Locate the cell with the specified text and output its [X, Y] center coordinate. 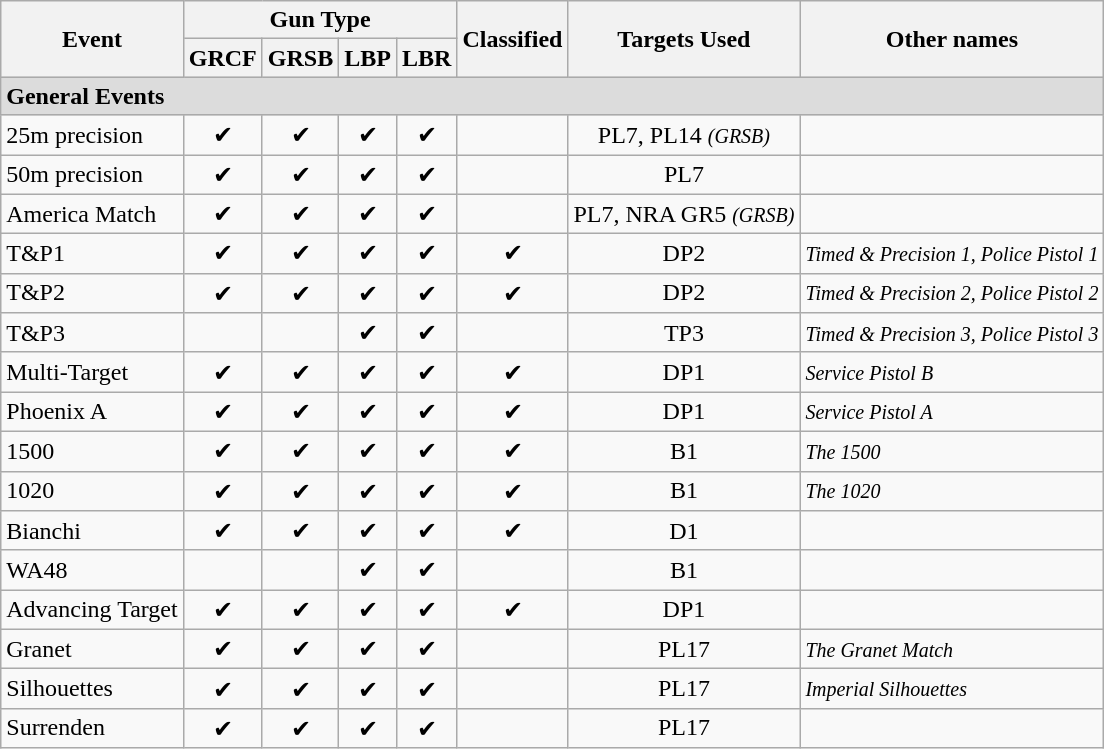
Event [92, 39]
TP3 [684, 333]
Imperial Silhouettes [952, 689]
T&P2 [92, 293]
PL7 [684, 174]
Advancing Target [92, 610]
The 1500 [952, 451]
Timed & Precision 1, Police Pistol 1 [952, 254]
1500 [92, 451]
LBR [426, 58]
GRCF [222, 58]
The 1020 [952, 491]
Gun Type [320, 20]
T&P3 [92, 333]
Service Pistol B [952, 372]
LBP [368, 58]
The Granet Match [952, 649]
Other names [952, 39]
PL7, PL14 (GRSB) [684, 135]
T&P1 [92, 254]
Bianchi [92, 531]
1020 [92, 491]
General Events [552, 96]
Targets Used [684, 39]
D1 [684, 531]
WA48 [92, 570]
Timed & Precision 3, Police Pistol 3 [952, 333]
Timed & Precision 2, Police Pistol 2 [952, 293]
Silhouettes [92, 689]
50m precision [92, 174]
PL7, NRA GR5 (GRSB) [684, 214]
Service Pistol A [952, 412]
25m precision [92, 135]
GRSB [300, 58]
Multi-Target [92, 372]
Surrenden [92, 728]
Classified [512, 39]
Granet [92, 649]
America Match [92, 214]
Phoenix A [92, 412]
